Detect which cell encompasses the target text, then output its (x, y) center coordinate. 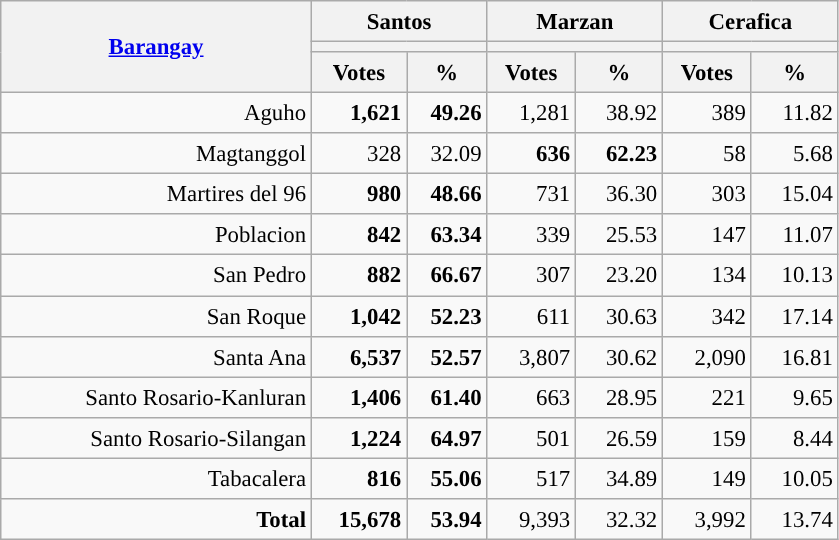
Barangay (156, 47)
32.09 (447, 154)
58 (708, 154)
303 (708, 194)
980 (358, 194)
11.07 (794, 234)
389 (708, 114)
26.59 (618, 438)
1,224 (358, 438)
10.13 (794, 276)
816 (358, 478)
66.67 (447, 276)
Marzan (575, 22)
5.68 (794, 154)
48.66 (447, 194)
731 (532, 194)
6,537 (358, 356)
1,042 (358, 316)
517 (532, 478)
San Roque (156, 316)
28.95 (618, 398)
1,281 (532, 114)
Santa Ana (156, 356)
147 (708, 234)
52.57 (447, 356)
30.63 (618, 316)
11.82 (794, 114)
842 (358, 234)
49.26 (447, 114)
53.94 (447, 520)
Santo Rosario-Kanluran (156, 398)
159 (708, 438)
62.23 (618, 154)
3,992 (708, 520)
307 (532, 276)
61.40 (447, 398)
Total (156, 520)
328 (358, 154)
San Pedro (156, 276)
Poblacion (156, 234)
221 (708, 398)
17.14 (794, 316)
Magtanggol (156, 154)
Cerafica (751, 22)
663 (532, 398)
36.30 (618, 194)
64.97 (447, 438)
2,090 (708, 356)
55.06 (447, 478)
611 (532, 316)
134 (708, 276)
1,621 (358, 114)
8.44 (794, 438)
10.05 (794, 478)
30.62 (618, 356)
15,678 (358, 520)
Santo Rosario-Silangan (156, 438)
Aguho (156, 114)
16.81 (794, 356)
63.34 (447, 234)
339 (532, 234)
9.65 (794, 398)
9,393 (532, 520)
Martires del 96 (156, 194)
882 (358, 276)
149 (708, 478)
636 (532, 154)
501 (532, 438)
3,807 (532, 356)
32.32 (618, 520)
13.74 (794, 520)
Santos (399, 22)
Tabacalera (156, 478)
52.23 (447, 316)
34.89 (618, 478)
342 (708, 316)
23.20 (618, 276)
15.04 (794, 194)
1,406 (358, 398)
25.53 (618, 234)
38.92 (618, 114)
